Find where the given text appears and provide that cell's center as (X, Y) coordinate. 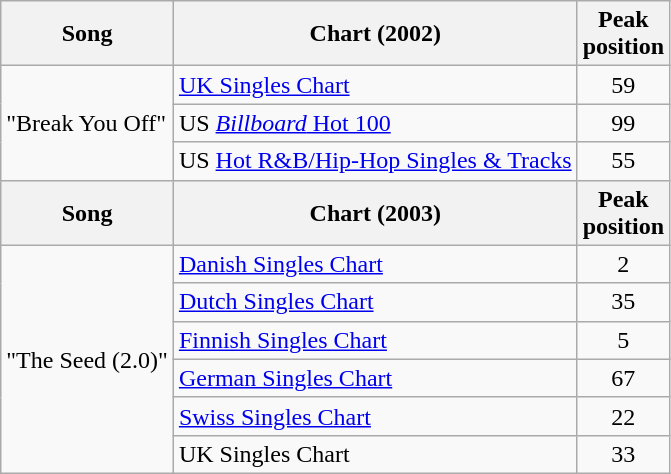
Finnish Singles Chart (375, 340)
2 (623, 264)
67 (623, 378)
99 (623, 123)
US Hot R&B/Hip-Hop Singles & Tracks (375, 161)
Danish Singles Chart (375, 264)
Chart (2002) (375, 34)
59 (623, 85)
Dutch Singles Chart (375, 302)
US Billboard Hot 100 (375, 123)
"The Seed (2.0)" (88, 359)
35 (623, 302)
"Break You Off" (88, 123)
Chart (2003) (375, 212)
Swiss Singles Chart (375, 416)
22 (623, 416)
German Singles Chart (375, 378)
55 (623, 161)
5 (623, 340)
33 (623, 454)
